Provide the [X, Y] coordinate of the cell's center where the given text is located.  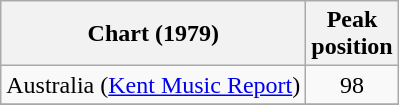
Peakposition [352, 34]
Australia (Kent Music Report) [154, 85]
Chart (1979) [154, 34]
98 [352, 85]
